From the cell containing the given text, extract its center point as (x, y) coordinate. 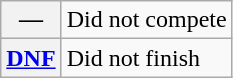
Did not compete (146, 20)
Did not finish (146, 58)
DNF (31, 58)
— (31, 20)
